Return (x, y) of the center of cell containing provided text 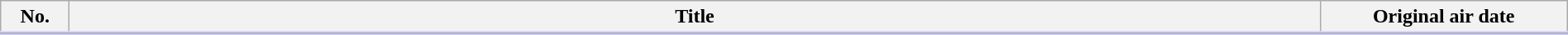
Title (695, 17)
No. (35, 17)
Original air date (1444, 17)
